For the text-containing cell, return its midpoint in [X, Y] coordinate format. 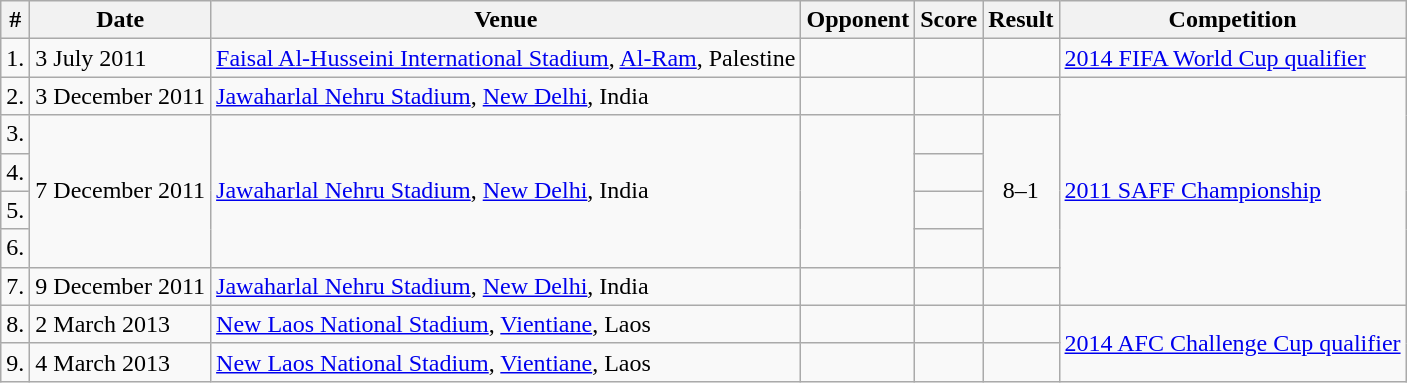
8–1 [1021, 191]
Competition [1232, 20]
1. [16, 58]
7 December 2011 [120, 191]
2 March 2013 [120, 324]
9. [16, 362]
Faisal Al-Husseini International Stadium, Al-Ram, Palestine [506, 58]
Score [949, 20]
2. [16, 96]
2014 FIFA World Cup qualifier [1232, 58]
Result [1021, 20]
Opponent [858, 20]
2014 AFC Challenge Cup qualifier [1232, 343]
Venue [506, 20]
3 July 2011 [120, 58]
Date [120, 20]
8. [16, 324]
5. [16, 210]
3 December 2011 [120, 96]
2011 SAFF Championship [1232, 191]
4 March 2013 [120, 362]
7. [16, 286]
# [16, 20]
4. [16, 172]
6. [16, 248]
9 December 2011 [120, 286]
3. [16, 134]
